Pinpoint the cell where the given text exists, returning its [x, y] midpoint coordinate. 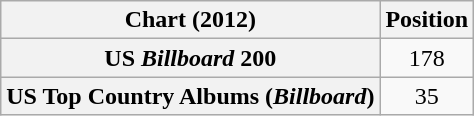
Position [427, 20]
35 [427, 96]
Chart (2012) [190, 20]
178 [427, 58]
US Top Country Albums (Billboard) [190, 96]
US Billboard 200 [190, 58]
